Output the (x, y) coordinate of the center of the cell containing the given text.  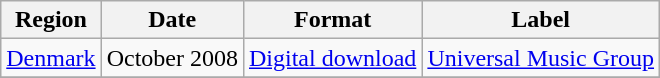
Format (332, 20)
Label (541, 20)
Region (51, 20)
Denmark (51, 58)
Digital download (332, 58)
Date (172, 20)
Universal Music Group (541, 58)
October 2008 (172, 58)
